Locate the cell with the specified text and output its (X, Y) center coordinate. 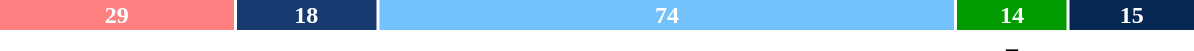
14 (1012, 15)
74 (666, 15)
18 (306, 15)
15 (1132, 15)
29 (116, 15)
